Provide the (X, Y) coordinate of the cell's center where the given text is located.  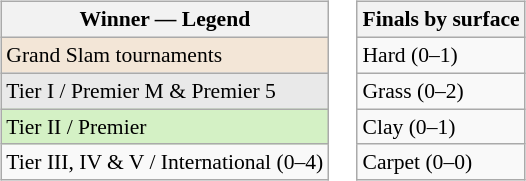
Tier III, IV & V / International (0–4) (164, 162)
Winner — Legend (164, 20)
Grand Slam tournaments (164, 55)
Tier II / Premier (164, 127)
Carpet (0–0) (440, 162)
Grass (0–2) (440, 91)
Finals by surface (440, 20)
Hard (0–1) (440, 55)
Clay (0–1) (440, 127)
Tier I / Premier M & Premier 5 (164, 91)
